Output the (x, y) coordinate of the center of the cell containing the given text.  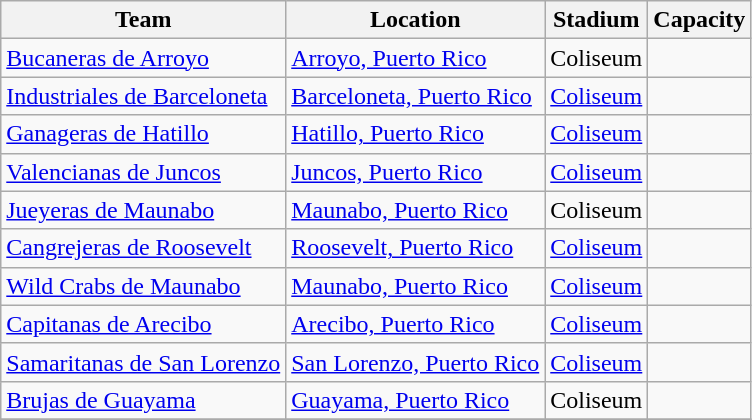
Stadium (596, 20)
Juncos, Puerto Rico (416, 172)
Cangrejeras de Roosevelt (144, 248)
Brujas de Guayama (144, 400)
Bucaneras de Arroyo (144, 58)
Industriales de Barceloneta (144, 96)
Valencianas de Juncos (144, 172)
Capacity (700, 20)
Jueyeras de Maunabo (144, 210)
Team (144, 20)
Roosevelt, Puerto Rico (416, 248)
Arroyo, Puerto Rico (416, 58)
Wild Crabs de Maunabo (144, 286)
Barceloneta, Puerto Rico (416, 96)
Location (416, 20)
Arecibo, Puerto Rico (416, 324)
Samaritanas de San Lorenzo (144, 362)
Hatillo, Puerto Rico (416, 134)
Guayama, Puerto Rico (416, 400)
Ganageras de Hatillo (144, 134)
San Lorenzo, Puerto Rico (416, 362)
Capitanas de Arecibo (144, 324)
